Capture the cell that displays the provided text and extract its [X, Y] central coordinate. 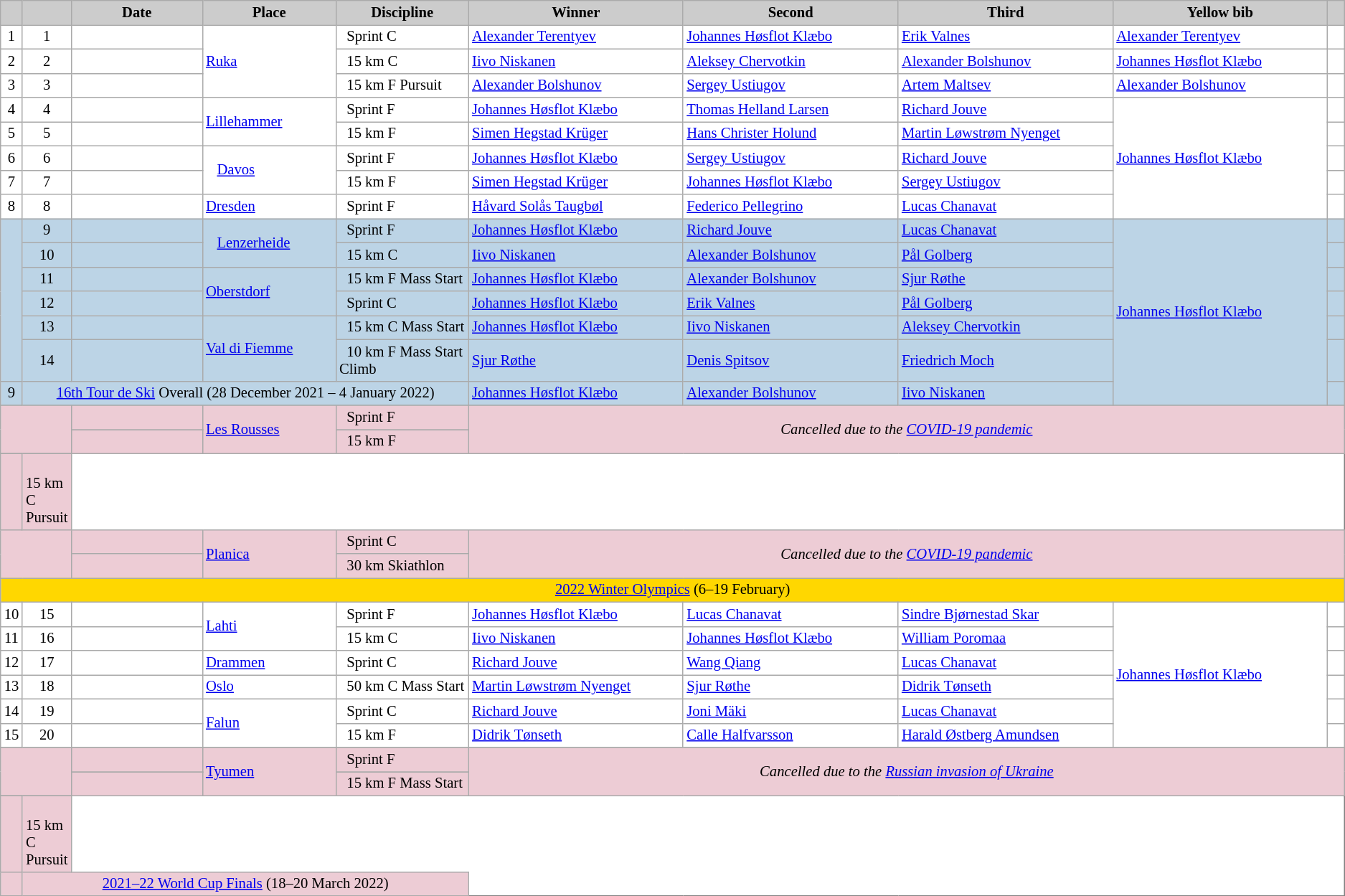
Oberstdorf [269, 291]
Ruka [269, 60]
15 km C Mass Start [402, 327]
Håvard Solås Taugbøl [575, 206]
2022 Winter Olympics (6–19 February) [673, 590]
Les Rousses [269, 429]
16 [47, 638]
Place [269, 12]
10 km F Mass Start Climb [402, 360]
17 [47, 662]
Federico Pellegrino [791, 206]
William Poromaa [1006, 638]
Discipline [402, 12]
18 [47, 687]
50 km C Mass Start [402, 687]
Friedrich Moch [1006, 360]
30 km Skiathlon [402, 566]
Cancelled due to the Russian invasion of Ukraine [907, 772]
Lahti [269, 626]
20 [47, 735]
Artem Maltsev [1006, 85]
Wang Qiang [791, 662]
Thomas Helland Larsen [791, 110]
Davos [269, 170]
Date [136, 12]
2021–22 World Cup Finals (18–20 March 2022) [245, 884]
Oslo [269, 687]
16th Tour de Ski Overall (28 December 2021 – 4 January 2022) [245, 393]
Falun [269, 723]
Denis Spitsov [791, 360]
Lenzerheide [269, 242]
Calle Halfvarsson [791, 735]
Lillehammer [269, 122]
Joni Mäki [791, 711]
Val di Fiemme [269, 348]
Harald Østberg Amundsen [1006, 735]
Yellow bib [1219, 12]
15 km F Pursuit [402, 85]
Dresden [269, 206]
Second [791, 12]
19 [47, 711]
Drammen [269, 662]
Sindre Bjørnestad Skar [1006, 614]
Tyumen [269, 772]
Winner [575, 12]
Hans Christer Holund [791, 133]
Third [1006, 12]
Planica [269, 554]
